Identify which cell holds the provided text, then report its (x, y) central coordinate. 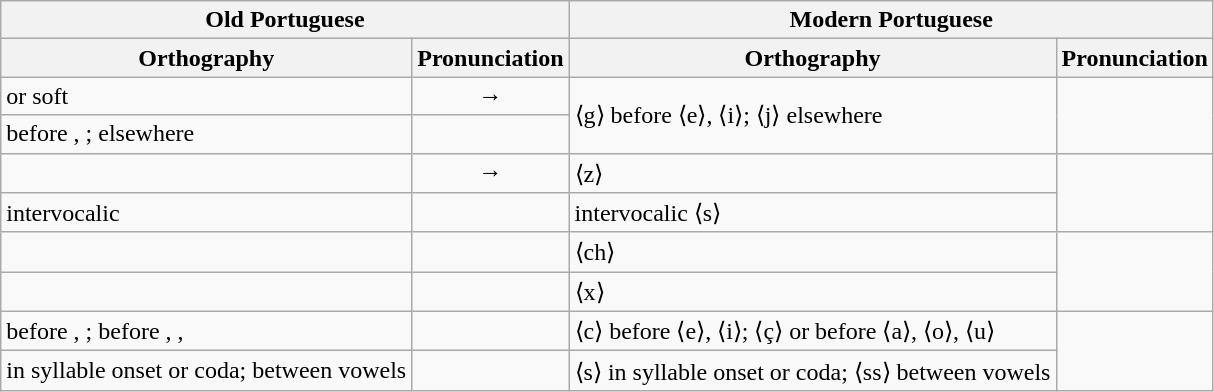
intervocalic ⟨s⟩ (812, 213)
or soft (206, 96)
⟨c⟩ before ⟨e⟩, ⟨i⟩; ⟨ç⟩ or before ⟨a⟩, ⟨o⟩, ⟨u⟩ (812, 331)
⟨ch⟩ (812, 252)
Modern Portuguese (891, 20)
before , ; before , , (206, 331)
⟨x⟩ (812, 292)
intervocalic (206, 213)
⟨s⟩ in syllable onset or coda; ⟨ss⟩ between vowels (812, 371)
before , ; elsewhere (206, 134)
⟨z⟩ (812, 173)
Old Portuguese (285, 20)
in syllable onset or coda; between vowels (206, 371)
⟨g⟩ before ⟨e⟩, ⟨i⟩; ⟨j⟩ elsewhere (812, 115)
